Provide the [x, y] coordinate of the cell's center where the given text is located.  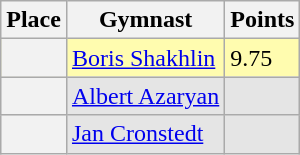
Gymnast [145, 20]
Jan Cronstedt [145, 134]
Boris Shakhlin [145, 58]
Points [262, 20]
9.75 [262, 58]
Place [34, 20]
Albert Azaryan [145, 96]
